Pinpoint the cell where the given text exists, returning its [x, y] midpoint coordinate. 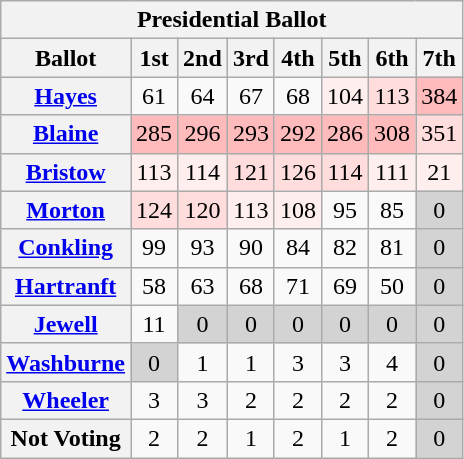
61 [154, 96]
Bristow [66, 172]
90 [250, 248]
4 [392, 362]
2nd [203, 58]
50 [392, 286]
95 [344, 210]
21 [440, 172]
Morton [66, 210]
Washburne [66, 362]
351 [440, 134]
85 [392, 210]
84 [298, 248]
286 [344, 134]
Blaine [66, 134]
Ballot [66, 58]
285 [154, 134]
3rd [250, 58]
69 [344, 286]
Hartranft [66, 286]
111 [392, 172]
104 [344, 96]
4th [298, 58]
64 [203, 96]
6th [392, 58]
93 [203, 248]
Not Voting [66, 438]
308 [392, 134]
108 [298, 210]
82 [344, 248]
292 [298, 134]
Wheeler [66, 400]
5th [344, 58]
99 [154, 248]
1st [154, 58]
293 [250, 134]
Hayes [66, 96]
121 [250, 172]
67 [250, 96]
126 [298, 172]
11 [154, 324]
384 [440, 96]
Jewell [66, 324]
Presidential Ballot [232, 20]
63 [203, 286]
Conkling [66, 248]
296 [203, 134]
81 [392, 248]
120 [203, 210]
58 [154, 286]
71 [298, 286]
7th [440, 58]
124 [154, 210]
